From the cell containing the given text, extract its center point as (x, y) coordinate. 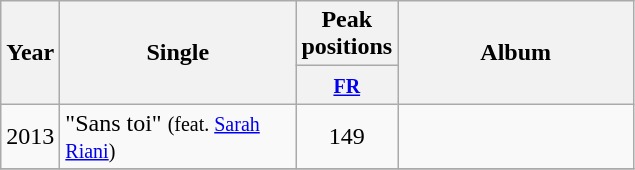
Peak positions (347, 34)
Album (516, 52)
Year (30, 52)
149 (347, 136)
"Sans toi" (feat. Sarah Riani) (178, 136)
FR (347, 85)
Single (178, 52)
2013 (30, 136)
